Determine the [x, y] coordinate at the center of the cell enclosing the given text.  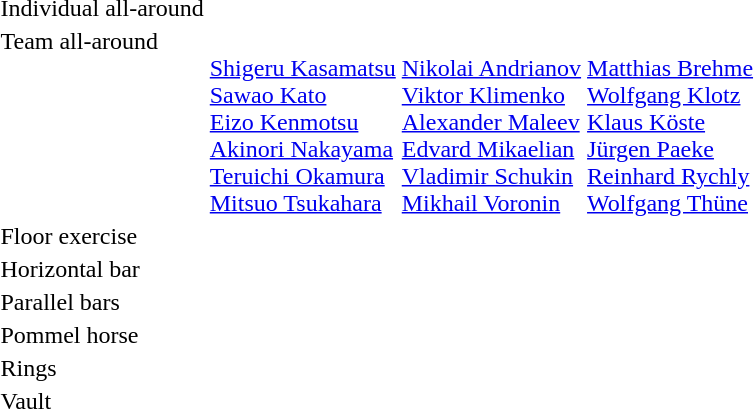
Nikolai AndrianovViktor KlimenkoAlexander MaleevEdvard MikaelianVladimir SchukinMikhail Voronin [491, 122]
Shigeru KasamatsuSawao KatoEizo KenmotsuAkinori NakayamaTeruichi OkamuraMitsuo Tsukahara [302, 122]
